Detect which cell encompasses the target text, then output its (x, y) center coordinate. 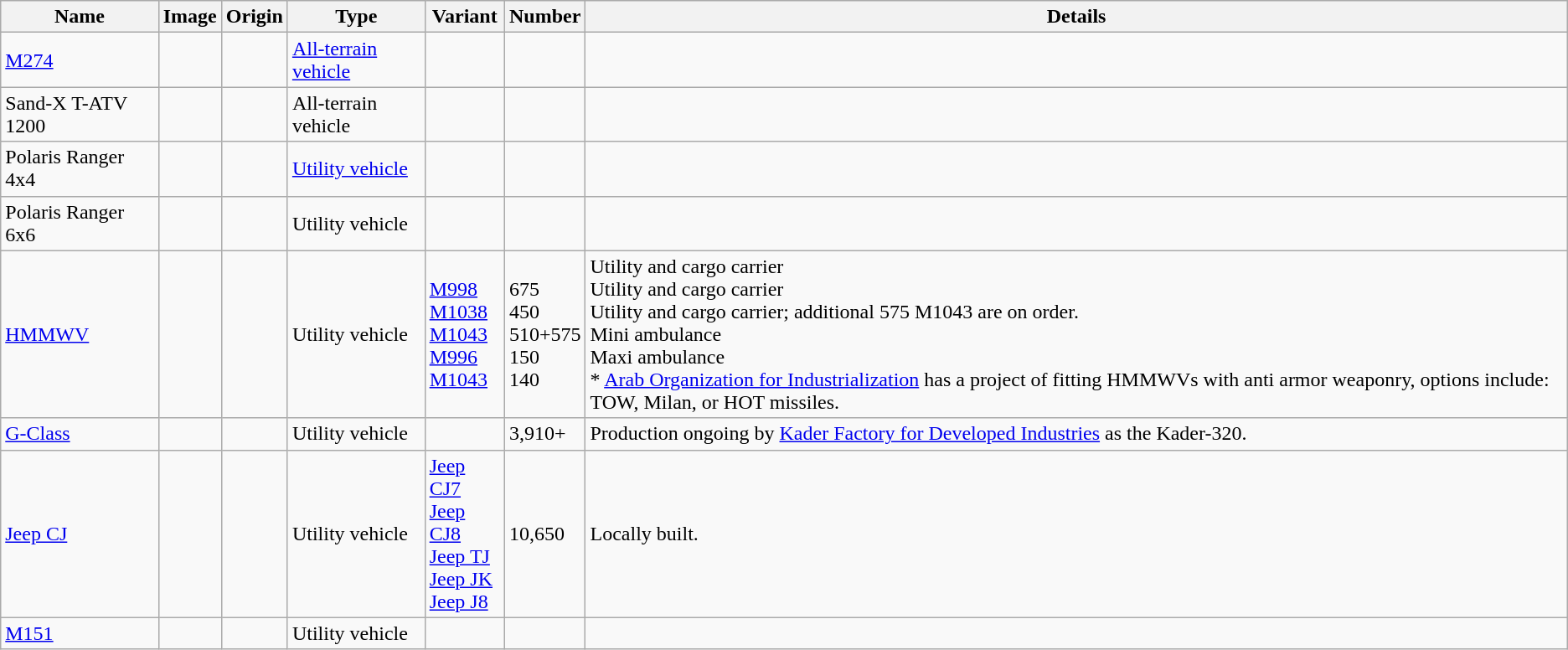
M151 (80, 633)
Polaris Ranger 4x4 (80, 169)
Sand-X T-ATV 1200 (80, 114)
10,650 (544, 534)
Origin (255, 17)
Polaris Ranger 6x6 (80, 223)
3,910+ (544, 434)
Number (544, 17)
Type (356, 17)
HMMWV (80, 334)
Name (80, 17)
Variant (464, 17)
Locally built. (1076, 534)
M274 (80, 60)
675450510+575150140 (544, 334)
Production ongoing by Kader Factory for Developed Industries as the Kader-320. (1076, 434)
Jeep CJ (80, 534)
Jeep CJ7Jeep CJ8Jeep TJJeep JKJeep J8 (464, 534)
G-Class (80, 434)
M998M1038M1043M996M1043 (464, 334)
Image (189, 17)
Details (1076, 17)
